Provide the (x, y) coordinate of the cell's center where the given text is located.  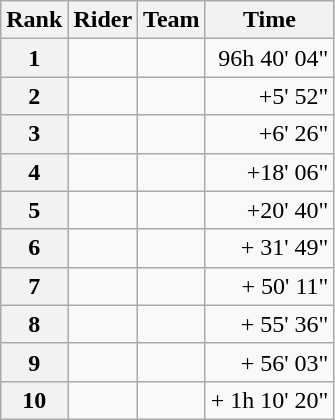
1 (34, 58)
7 (34, 286)
+ 1h 10' 20" (270, 400)
Time (270, 20)
Rider (103, 20)
+ 50' 11" (270, 286)
96h 40' 04" (270, 58)
+6' 26" (270, 134)
3 (34, 134)
4 (34, 172)
6 (34, 248)
10 (34, 400)
Team (172, 20)
Rank (34, 20)
+18' 06" (270, 172)
8 (34, 324)
2 (34, 96)
+ 56' 03" (270, 362)
+5' 52" (270, 96)
+ 55' 36" (270, 324)
+ 31' 49" (270, 248)
9 (34, 362)
+20' 40" (270, 210)
5 (34, 210)
